Return [X, Y] of the center of cell containing provided text 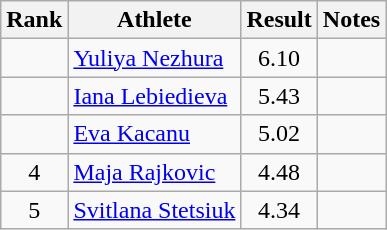
5.02 [279, 134]
Maja Rajkovic [154, 172]
Rank [34, 20]
Athlete [154, 20]
Result [279, 20]
Svitlana Stetsiuk [154, 210]
Eva Kacanu [154, 134]
4 [34, 172]
5.43 [279, 96]
4.34 [279, 210]
Yuliya Nezhura [154, 58]
4.48 [279, 172]
6.10 [279, 58]
Iana Lebiedieva [154, 96]
Notes [351, 20]
5 [34, 210]
